Capture the cell that displays the provided text and extract its (X, Y) central coordinate. 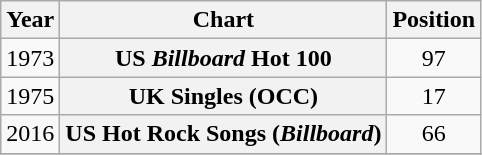
US Hot Rock Songs (Billboard) (224, 134)
97 (434, 58)
17 (434, 96)
Position (434, 20)
UK Singles (OCC) (224, 96)
2016 (30, 134)
66 (434, 134)
1973 (30, 58)
US Billboard Hot 100 (224, 58)
Year (30, 20)
1975 (30, 96)
Chart (224, 20)
